For the text-containing cell, return its midpoint in [x, y] coordinate format. 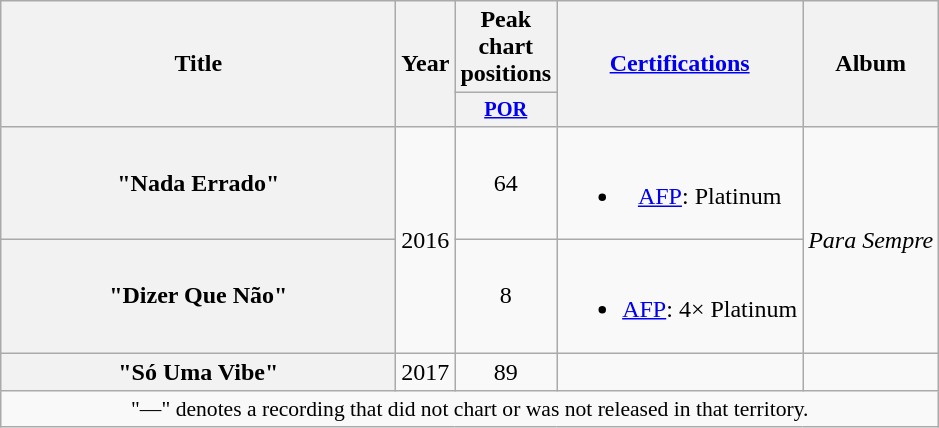
Year [426, 64]
"Dizer Que Não" [198, 296]
AFP: 4× Platinum [680, 296]
"Nada Errado" [198, 182]
89 [506, 372]
Peak chart positions [506, 47]
2017 [426, 372]
Title [198, 64]
"—" denotes a recording that did not chart or was not released in that territory. [470, 409]
POR [506, 110]
Certifications [680, 64]
64 [506, 182]
Album [871, 64]
2016 [426, 239]
"Só Uma Vibe" [198, 372]
8 [506, 296]
AFP: Platinum [680, 182]
Para Sempre [871, 239]
